Scan for the cell matching the given text and deliver its (x, y) coordinate at center. 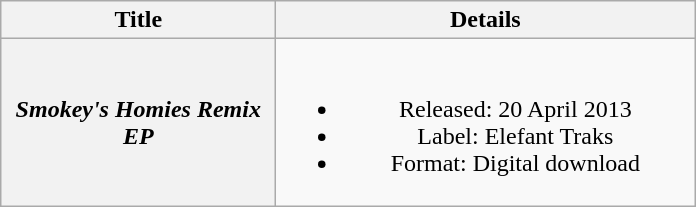
Released: 20 April 2013Label: Elefant TraksFormat: Digital download (486, 122)
Smokey's Homies Remix EP (138, 122)
Details (486, 20)
Title (138, 20)
